Locate the cell with the specified text and output its [X, Y] center coordinate. 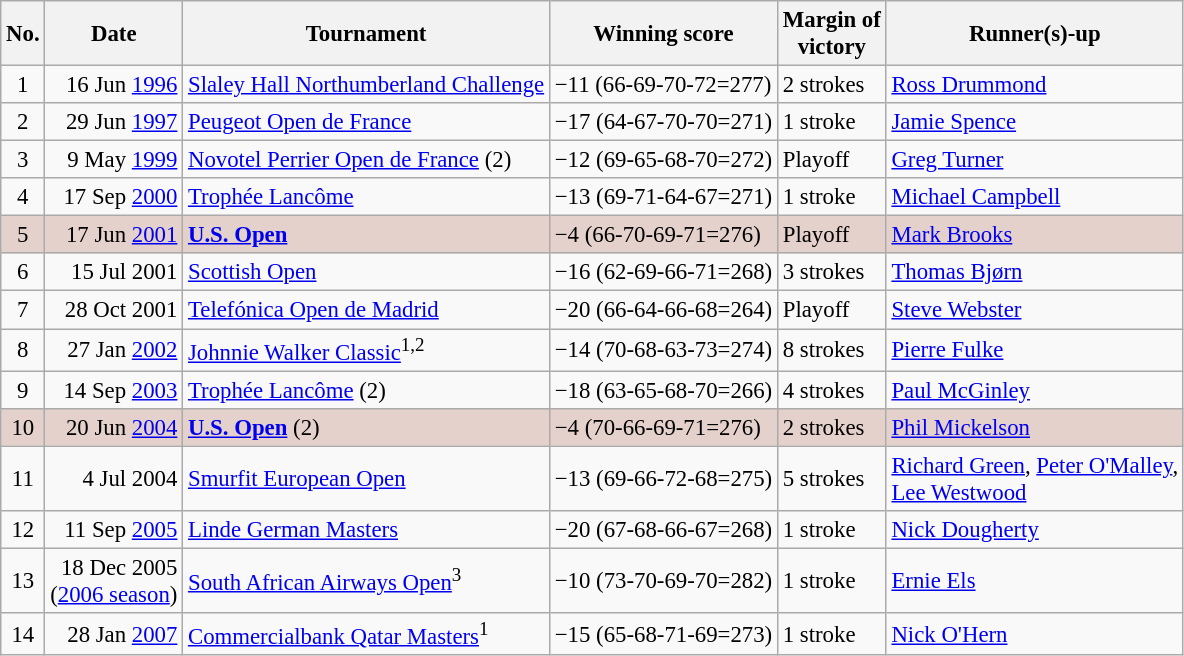
−17 (64-67-70-70=271) [663, 122]
Mark Brooks [1034, 235]
Winning score [663, 34]
−12 (69-65-68-70=272) [663, 160]
−4 (66-70-69-71=276) [663, 235]
Scottish Open [366, 273]
Trophée Lancôme [366, 197]
−13 (69-66-72-68=275) [663, 478]
Thomas Bjørn [1034, 273]
−10 (73-70-69-70=282) [663, 580]
Jamie Spence [1034, 122]
Richard Green, Peter O'Malley, Lee Westwood [1034, 478]
2 [23, 122]
Margin ofvictory [832, 34]
−15 (65-68-71-69=273) [663, 634]
17 Jun 2001 [114, 235]
No. [23, 34]
Pierre Fulke [1034, 350]
27 Jan 2002 [114, 350]
20 Jun 2004 [114, 427]
−14 (70-68-63-73=274) [663, 350]
12 [23, 530]
Phil Mickelson [1034, 427]
−11 (66-69-70-72=277) [663, 85]
11 Sep 2005 [114, 530]
Tournament [366, 34]
4 Jul 2004 [114, 478]
−13 (69-71-64-67=271) [663, 197]
Linde German Masters [366, 530]
Runner(s)-up [1034, 34]
−20 (67-68-66-67=268) [663, 530]
4 strokes [832, 390]
Ross Drummond [1034, 85]
14 [23, 634]
−18 (63-65-68-70=266) [663, 390]
3 strokes [832, 273]
9 [23, 390]
15 Jul 2001 [114, 273]
Nick Dougherty [1034, 530]
Paul McGinley [1034, 390]
U.S. Open (2) [366, 427]
29 Jun 1997 [114, 122]
17 Sep 2000 [114, 197]
−16 (62-69-66-71=268) [663, 273]
18 Dec 2005(2006 season) [114, 580]
Novotel Perrier Open de France (2) [366, 160]
−4 (70-66-69-71=276) [663, 427]
Steve Webster [1034, 310]
Smurfit European Open [366, 478]
6 [23, 273]
14 Sep 2003 [114, 390]
Peugeot Open de France [366, 122]
South African Airways Open3 [366, 580]
Telefónica Open de Madrid [366, 310]
3 [23, 160]
4 [23, 197]
8 strokes [832, 350]
5 strokes [832, 478]
10 [23, 427]
Commercialbank Qatar Masters1 [366, 634]
U.S. Open [366, 235]
9 May 1999 [114, 160]
Trophée Lancôme (2) [366, 390]
16 Jun 1996 [114, 85]
Slaley Hall Northumberland Challenge [366, 85]
Date [114, 34]
Ernie Els [1034, 580]
Johnnie Walker Classic1,2 [366, 350]
11 [23, 478]
28 Oct 2001 [114, 310]
5 [23, 235]
8 [23, 350]
1 [23, 85]
28 Jan 2007 [114, 634]
Michael Campbell [1034, 197]
7 [23, 310]
−20 (66-64-66-68=264) [663, 310]
13 [23, 580]
Greg Turner [1034, 160]
Nick O'Hern [1034, 634]
